From the cell containing the given text, extract its center point as [X, Y] coordinate. 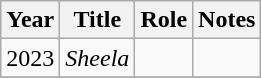
Role [164, 20]
Year [30, 20]
Sheela [98, 58]
Title [98, 20]
Notes [227, 20]
2023 [30, 58]
